Output the (X, Y) coordinate of the center of the cell containing the given text.  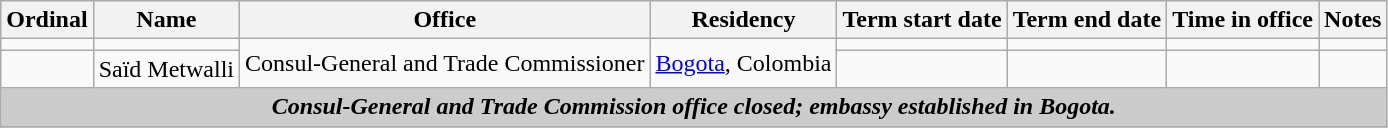
Name (166, 20)
Term start date (922, 20)
Office (445, 20)
Time in office (1243, 20)
Consul-General and Trade Commissioner (445, 64)
Residency (744, 20)
Ordinal (47, 20)
Bogota, Colombia (744, 64)
Notes (1353, 20)
Saïd Metwalli (166, 69)
Term end date (1087, 20)
Consul-General and Trade Commission office closed; embassy established in Bogota. (694, 107)
